Extract the (x, y) coordinate from the center of the cell holding the provided text.  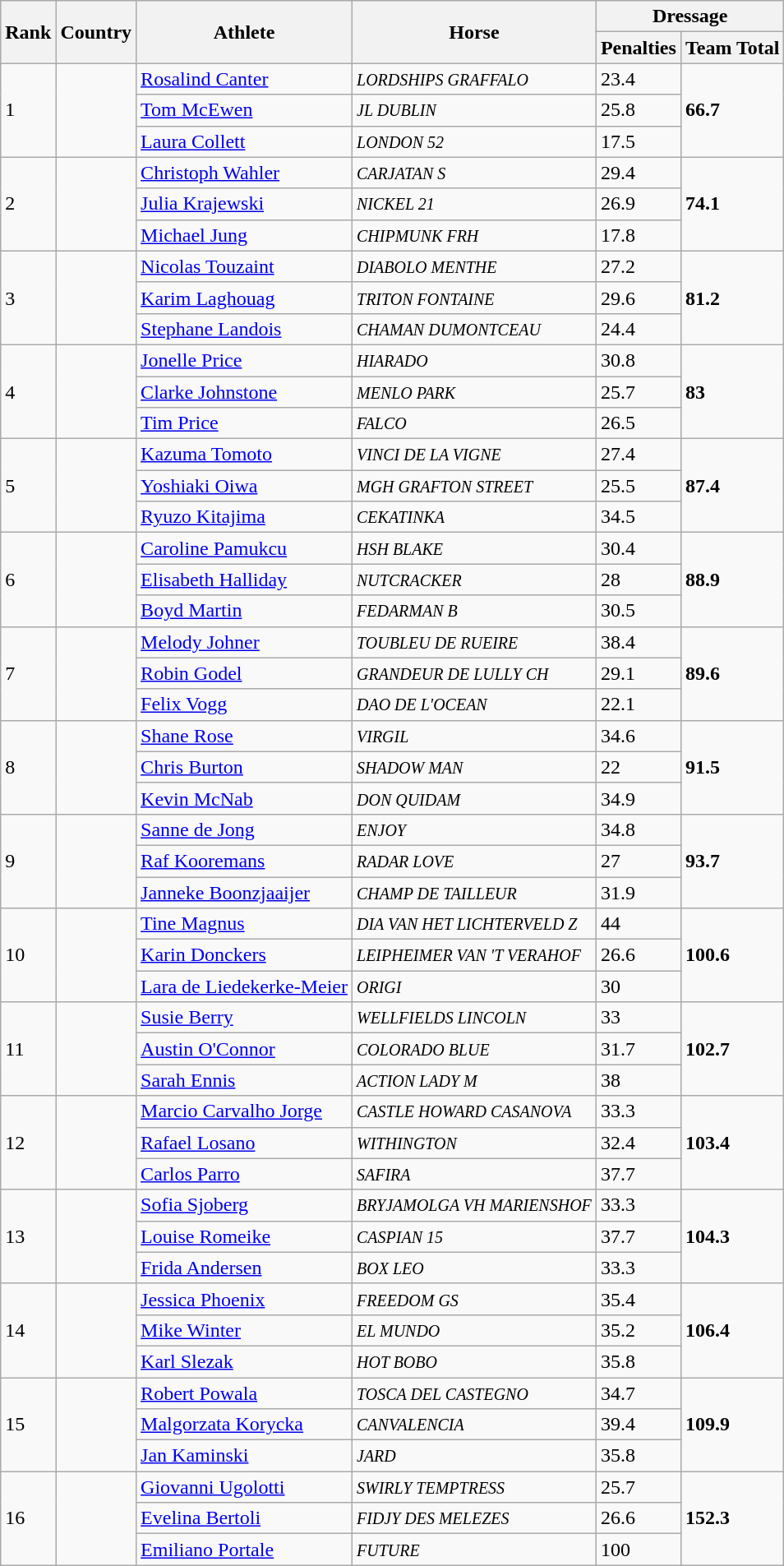
100.6 (732, 955)
29.6 (638, 298)
25.8 (638, 110)
Stephane Landois (245, 329)
Evelina Bertoli (245, 1518)
Julia Krajewski (245, 204)
Malgorzata Korycka (245, 1425)
CHAMP DE TAILLEUR (473, 892)
35.4 (638, 1299)
Michael Jung (245, 235)
RADAR LOVE (473, 861)
Felix Vogg (245, 704)
JL DUBLIN (473, 110)
13 (28, 1236)
LEIPHEIMER VAN 'T VERAHOF (473, 955)
Elisabeth Halliday (245, 580)
CHAMAN DUMONTCEAU (473, 329)
Lara de Liedekerke-Meier (245, 986)
109.9 (732, 1425)
FEDARMAN B (473, 611)
14 (28, 1330)
3 (28, 298)
88.9 (732, 580)
HOT BOBO (473, 1361)
103.4 (732, 1143)
DON QUIDAM (473, 798)
22.1 (638, 704)
MENLO PARK (473, 392)
30.5 (638, 611)
HSH BLAKE (473, 548)
COLORADO BLUE (473, 1049)
CEKATINKA (473, 517)
27.4 (638, 455)
5 (28, 486)
LORDSHIPS GRAFFALO (473, 79)
32.4 (638, 1143)
17.5 (638, 141)
CARJATAN S (473, 173)
Tim Price (245, 423)
Jan Kaminski (245, 1456)
Robin Godel (245, 673)
29.1 (638, 673)
106.4 (732, 1330)
74.1 (732, 204)
ACTION LADY M (473, 1080)
1 (28, 110)
4 (28, 391)
MGH GRAFTON STREET (473, 486)
LONDON 52 (473, 141)
7 (28, 673)
Rafael Losano (245, 1143)
Laura Collett (245, 141)
100 (638, 1550)
27 (638, 861)
Athlete (245, 32)
Karin Donckers (245, 955)
Sanne de Jong (245, 829)
SWIRLY TEMPTRESS (473, 1487)
Dressage (690, 16)
Sofia Sjoberg (245, 1205)
Karim Laghouag (245, 298)
Louise Romeike (245, 1236)
Austin O'Connor (245, 1049)
30.4 (638, 548)
CASTLE HOWARD CASANOVA (473, 1111)
26.9 (638, 204)
Chris Burton (245, 767)
Kevin McNab (245, 798)
Jonelle Price (245, 360)
Sarah Ennis (245, 1080)
93.7 (732, 861)
SAFIRA (473, 1174)
31.7 (638, 1049)
9 (28, 861)
30.8 (638, 360)
BOX LEO (473, 1268)
17.8 (638, 235)
34.8 (638, 829)
24.4 (638, 329)
CHIPMUNK FRH (473, 235)
33 (638, 1018)
66.7 (732, 110)
Christoph Wahler (245, 173)
DIA VAN HET LICHTERVELD Z (473, 924)
Team Total (732, 48)
22 (638, 767)
10 (28, 955)
Robert Powala (245, 1393)
Janneke Boonzjaaijer (245, 892)
Marcio Carvalho Jorge (245, 1111)
NUTCRACKER (473, 580)
Caroline Pamukcu (245, 548)
44 (638, 924)
Clarke Johnstone (245, 392)
23.4 (638, 79)
89.6 (732, 673)
VIRGIL (473, 736)
Giovanni Ugolotti (245, 1487)
CASPIAN 15 (473, 1236)
39.4 (638, 1425)
SHADOW MAN (473, 767)
VINCI DE LA VIGNE (473, 455)
ORIGI (473, 986)
25.5 (638, 486)
29.4 (638, 173)
Ryuzo Kitajima (245, 517)
Jessica Phoenix (245, 1299)
Mike Winter (245, 1330)
Karl Slezak (245, 1361)
WITHINGTON (473, 1143)
81.2 (732, 298)
30 (638, 986)
HIARADO (473, 360)
Rosalind Canter (245, 79)
6 (28, 580)
38 (638, 1080)
TOSCA DEL CASTEGNO (473, 1393)
83 (732, 391)
EL MUNDO (473, 1330)
Rank (28, 32)
Kazuma Tomoto (245, 455)
CANVALENCIA (473, 1425)
8 (28, 767)
87.4 (732, 486)
104.3 (732, 1236)
FALCO (473, 423)
Penalties (638, 48)
31.9 (638, 892)
Yoshiaki Oiwa (245, 486)
34.6 (638, 736)
27.2 (638, 266)
Boyd Martin (245, 611)
ENJOY (473, 829)
152.3 (732, 1518)
FREEDOM GS (473, 1299)
38.4 (638, 642)
NICKEL 21 (473, 204)
16 (28, 1518)
91.5 (732, 767)
WELLFIELDS LINCOLN (473, 1018)
12 (28, 1143)
28 (638, 580)
Horse (473, 32)
TOUBLEU DE RUEIRE (473, 642)
FUTURE (473, 1550)
JARD (473, 1456)
Country (96, 32)
TRITON FONTAINE (473, 298)
102.7 (732, 1049)
15 (28, 1425)
DAO DE L'OCEAN (473, 704)
FIDJY DES MELEZES (473, 1518)
11 (28, 1049)
GRANDEUR DE LULLY CH (473, 673)
Raf Kooremans (245, 861)
BRYJAMOLGA VH MARIENSHOF (473, 1205)
2 (28, 204)
Emiliano Portale (245, 1550)
Susie Berry (245, 1018)
26.5 (638, 423)
Carlos Parro (245, 1174)
Frida Andersen (245, 1268)
Tine Magnus (245, 924)
34.7 (638, 1393)
34.9 (638, 798)
34.5 (638, 517)
Nicolas Touzaint (245, 266)
35.2 (638, 1330)
Melody Johner (245, 642)
Tom McEwen (245, 110)
DIABOLO MENTHE (473, 266)
Shane Rose (245, 736)
